Determine the [X, Y] coordinate at the center of the cell enclosing the given text.  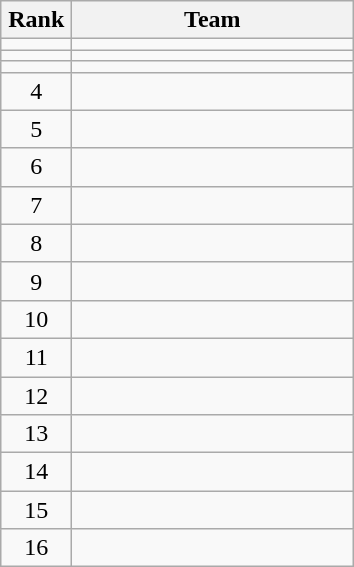
16 [36, 548]
7 [36, 205]
13 [36, 434]
Team [212, 20]
5 [36, 129]
14 [36, 472]
4 [36, 91]
11 [36, 357]
10 [36, 319]
9 [36, 281]
12 [36, 395]
Rank [36, 20]
15 [36, 510]
6 [36, 167]
8 [36, 243]
